Pinpoint the cell where the given text exists, returning its [x, y] midpoint coordinate. 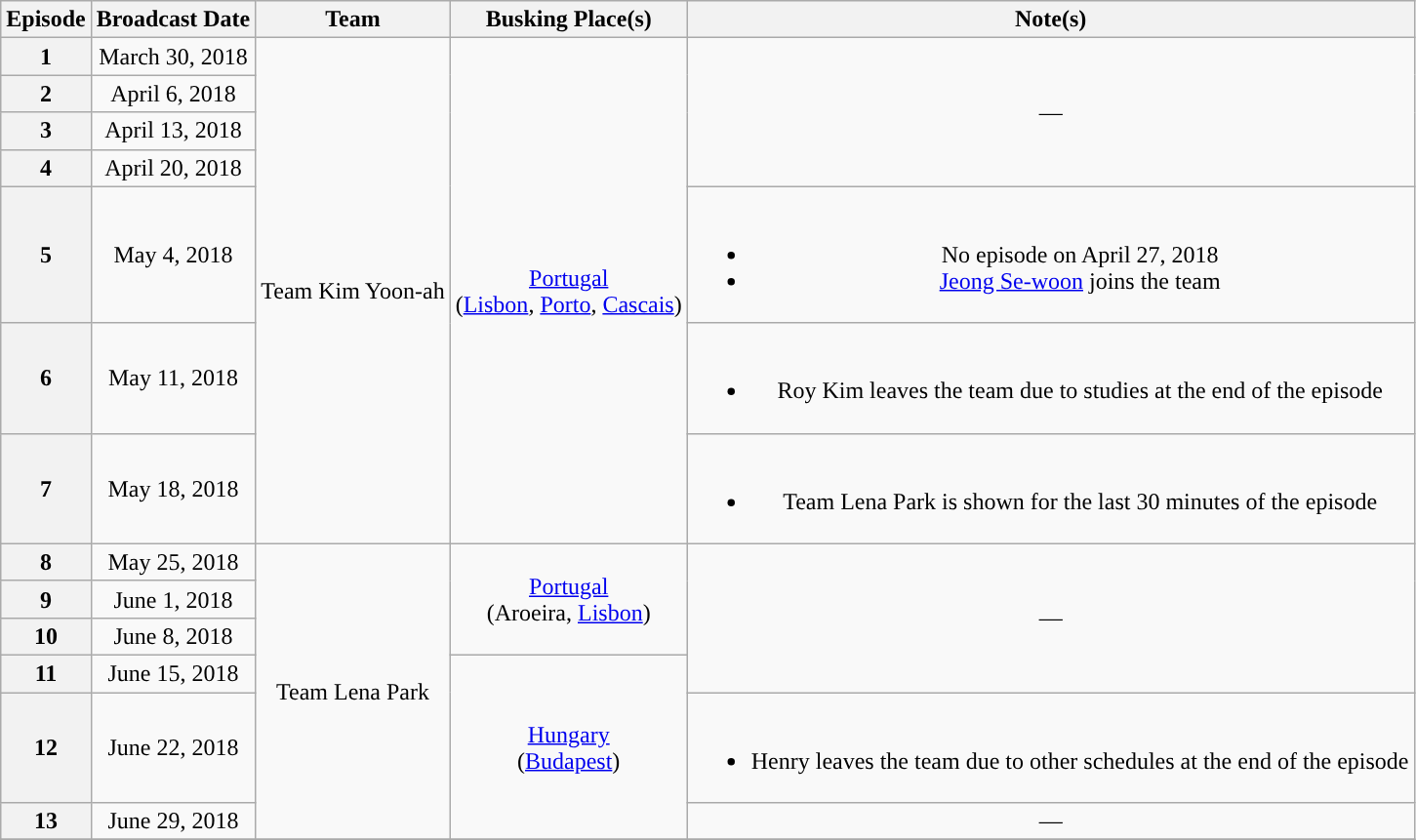
May 11, 2018 [174, 379]
June 15, 2018 [174, 673]
3 [46, 131]
11 [46, 673]
10 [46, 636]
Team Kim Yoon-ah [353, 291]
Broadcast Date [174, 20]
April 13, 2018 [174, 131]
Team [353, 20]
April 20, 2018 [174, 168]
June 1, 2018 [174, 599]
6 [46, 379]
13 [46, 821]
June 22, 2018 [174, 747]
May 25, 2018 [174, 562]
May 18, 2018 [174, 488]
9 [46, 599]
7 [46, 488]
April 6, 2018 [174, 94]
Portugal(Lisbon, Porto, Cascais) [568, 291]
Henry leaves the team due to other schedules at the end of the episode [1050, 747]
4 [46, 168]
Episode [46, 20]
2 [46, 94]
May 4, 2018 [174, 255]
Busking Place(s) [568, 20]
Team Lena Park is shown for the last 30 minutes of the episode [1050, 488]
Roy Kim leaves the team due to studies at the end of the episode [1050, 379]
12 [46, 747]
8 [46, 562]
March 30, 2018 [174, 57]
1 [46, 57]
Team Lena Park [353, 691]
June 8, 2018 [174, 636]
Hungary(Budapest) [568, 747]
Note(s) [1050, 20]
No episode on April 27, 2018Jeong Se-woon joins the team [1050, 255]
Portugal(Aroeira, Lisbon) [568, 599]
June 29, 2018 [174, 821]
5 [46, 255]
